Search for the cell housing the specified text and yield its [x, y] center coordinate. 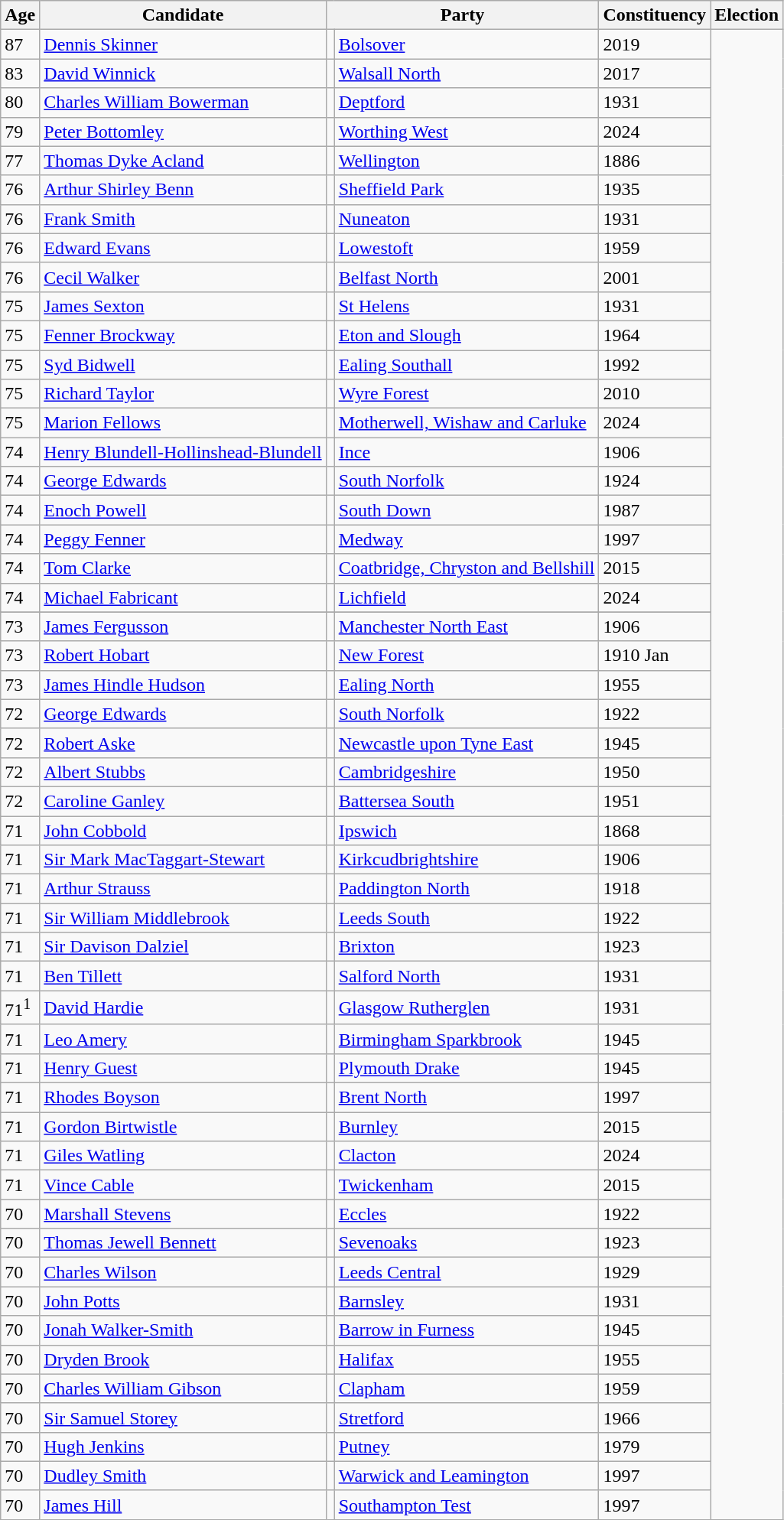
Worthing West [467, 132]
Sir Samuel Storey [183, 1417]
1935 [655, 190]
Plymouth Drake [467, 1068]
Arthur Shirley Benn [183, 190]
Leeds Central [467, 1272]
Brent North [467, 1098]
Thomas Dyke Acland [183, 161]
Arthur Strauss [183, 889]
Syd Bidwell [183, 365]
Salford North [467, 976]
Newcastle upon Tyne East [467, 743]
Lowestoft [467, 248]
Richard Taylor [183, 394]
Battersea South [467, 801]
Glasgow Rutherglen [467, 1008]
James Fergusson [183, 627]
Age [20, 15]
1868 [655, 830]
Tom Clarke [183, 568]
Medway [467, 539]
Wyre Forest [467, 394]
Barnsley [467, 1301]
Birmingham Sparkbrook [467, 1039]
Thomas Jewell Bennett [183, 1243]
Peter Bottomley [183, 132]
1966 [655, 1417]
Marion Fellows [183, 423]
Stretford [467, 1417]
Leo Amery [183, 1039]
Leeds South [467, 918]
Sir William Middlebrook [183, 918]
David Winnick [183, 73]
Ben Tillett [183, 976]
Giles Watling [183, 1156]
Clacton [467, 1156]
Charles William Bowerman [183, 103]
711 [20, 1008]
Jonah Walker-Smith [183, 1330]
Lichfield [467, 597]
Eccles [467, 1214]
Paddington North [467, 889]
Dryden Brook [183, 1359]
77 [20, 161]
1886 [655, 161]
Twickenham [467, 1185]
Henry Guest [183, 1068]
James Sexton [183, 306]
79 [20, 132]
Sir Mark MacTaggart-Stewart [183, 860]
Election [747, 15]
Brixton [467, 947]
Henry Blundell-Hollinshead-Blundell [183, 452]
Gordon Birtwistle [183, 1127]
Walsall North [467, 73]
David Hardie [183, 1008]
1924 [655, 481]
Putney [467, 1447]
Sevenoaks [467, 1243]
Halifax [467, 1359]
2010 [655, 394]
1910 Jan [655, 656]
South Down [467, 510]
2001 [655, 277]
Candidate [183, 15]
Warwick and Leamington [467, 1476]
Ealing Southall [467, 365]
1951 [655, 801]
Frank Smith [183, 219]
Barrow in Furness [467, 1330]
1979 [655, 1447]
Cambridgeshire [467, 772]
Robert Hobart [183, 656]
Sheffield Park [467, 190]
Caroline Ganley [183, 801]
Hugh Jenkins [183, 1447]
Michael Fabricant [183, 597]
Southampton Test [467, 1505]
Marshall Stevens [183, 1214]
Enoch Powell [183, 510]
1950 [655, 772]
St Helens [467, 306]
New Forest [467, 656]
Ince [467, 452]
Robert Aske [183, 743]
Cecil Walker [183, 277]
Ealing North [467, 685]
1918 [655, 889]
Party [462, 15]
83 [20, 73]
Manchester North East [467, 627]
Kirkcudbrightshire [467, 860]
Constituency [655, 15]
James Hindle Hudson [183, 685]
Nuneaton [467, 219]
Bolsover [467, 44]
1987 [655, 510]
Coatbridge, Chryston and Bellshill [467, 568]
Wellington [467, 161]
1992 [655, 365]
2019 [655, 44]
Motherwell, Wishaw and Carluke [467, 423]
2017 [655, 73]
Edward Evans [183, 248]
James Hill [183, 1505]
87 [20, 44]
Fenner Brockway [183, 335]
Clapham [467, 1388]
Peggy Fenner [183, 539]
1964 [655, 335]
1929 [655, 1272]
Charles Wilson [183, 1272]
Deptford [467, 103]
Rhodes Boyson [183, 1098]
80 [20, 103]
Sir Davison Dalziel [183, 947]
Belfast North [467, 277]
Dudley Smith [183, 1476]
Burnley [467, 1127]
Eton and Slough [467, 335]
Vince Cable [183, 1185]
Charles William Gibson [183, 1388]
Albert Stubbs [183, 772]
Dennis Skinner [183, 44]
John Potts [183, 1301]
Ipswich [467, 830]
John Cobbold [183, 830]
